Find where the given text appears and provide that cell's center as [X, Y] coordinate. 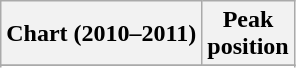
Peakposition [248, 34]
Chart (2010–2011) [102, 34]
